Search for the cell housing the specified text and yield its [x, y] center coordinate. 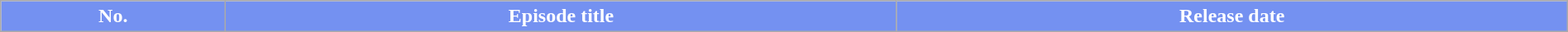
No. [113, 16]
Release date [1232, 16]
Episode title [561, 16]
